From the cell containing the given text, extract its center point as [x, y] coordinate. 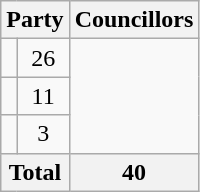
11 [43, 96]
3 [43, 134]
40 [134, 172]
26 [43, 58]
Party [35, 20]
Councillors [134, 20]
Total [35, 172]
